Detect which cell encompasses the target text, then output its [X, Y] center coordinate. 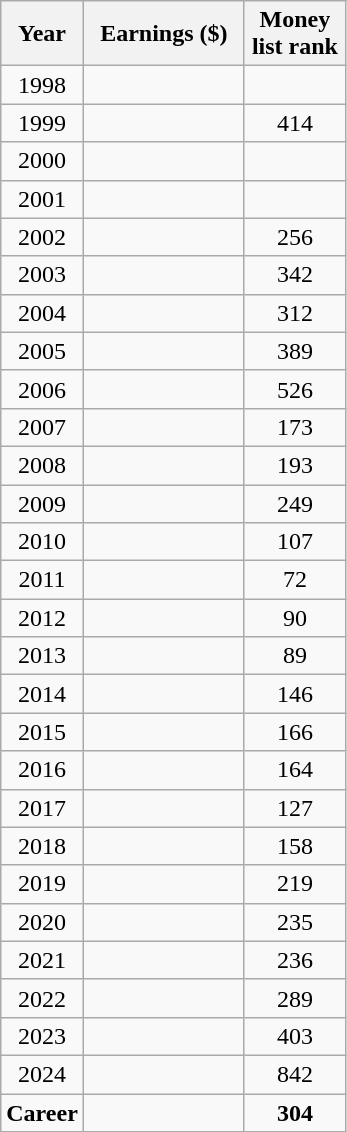
256 [294, 237]
89 [294, 656]
1999 [42, 123]
249 [294, 503]
236 [294, 960]
2014 [42, 694]
842 [294, 1074]
2021 [42, 960]
2005 [42, 351]
526 [294, 389]
2011 [42, 580]
403 [294, 1036]
2000 [42, 161]
414 [294, 123]
Year [42, 34]
Career [42, 1113]
90 [294, 618]
2023 [42, 1036]
Earnings ($) [164, 34]
127 [294, 808]
2017 [42, 808]
166 [294, 732]
72 [294, 580]
304 [294, 1113]
2009 [42, 503]
312 [294, 313]
146 [294, 694]
2018 [42, 846]
Money list rank [294, 34]
2004 [42, 313]
2003 [42, 275]
158 [294, 846]
389 [294, 351]
2008 [42, 465]
164 [294, 770]
2006 [42, 389]
173 [294, 427]
2012 [42, 618]
2022 [42, 998]
289 [294, 998]
2001 [42, 199]
219 [294, 884]
2015 [42, 732]
193 [294, 465]
2024 [42, 1074]
107 [294, 542]
2020 [42, 922]
2013 [42, 656]
342 [294, 275]
2016 [42, 770]
2019 [42, 884]
1998 [42, 85]
2010 [42, 542]
2002 [42, 237]
2007 [42, 427]
235 [294, 922]
